Scan for the cell matching the given text and deliver its (x, y) coordinate at center. 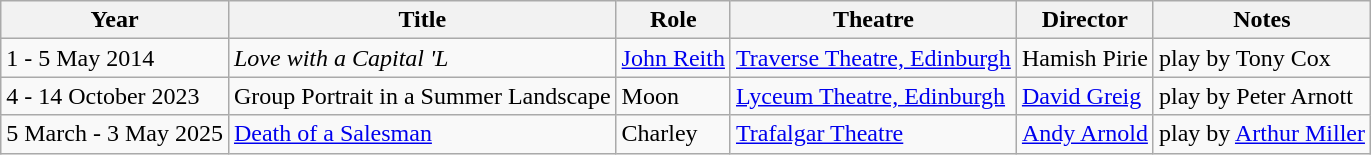
Director (1084, 20)
play by Arthur Miller (1262, 134)
Notes (1262, 20)
Hamish Pirie (1084, 58)
John Reith (673, 58)
play by Tony Cox (1262, 58)
Love with a Capital 'L (422, 58)
Traverse Theatre, Edinburgh (873, 58)
Group Portrait in a Summer Landscape (422, 96)
play by Peter Arnott (1262, 96)
5 March - 3 May 2025 (115, 134)
Year (115, 20)
Death of a Salesman (422, 134)
Role (673, 20)
Andy Arnold (1084, 134)
Lyceum Theatre, Edinburgh (873, 96)
Title (422, 20)
David Greig (1084, 96)
Theatre (873, 20)
Trafalgar Theatre (873, 134)
4 - 14 October 2023 (115, 96)
Charley (673, 134)
Moon (673, 96)
1 - 5 May 2014 (115, 58)
